For the text-containing cell, return its midpoint in (x, y) coordinate format. 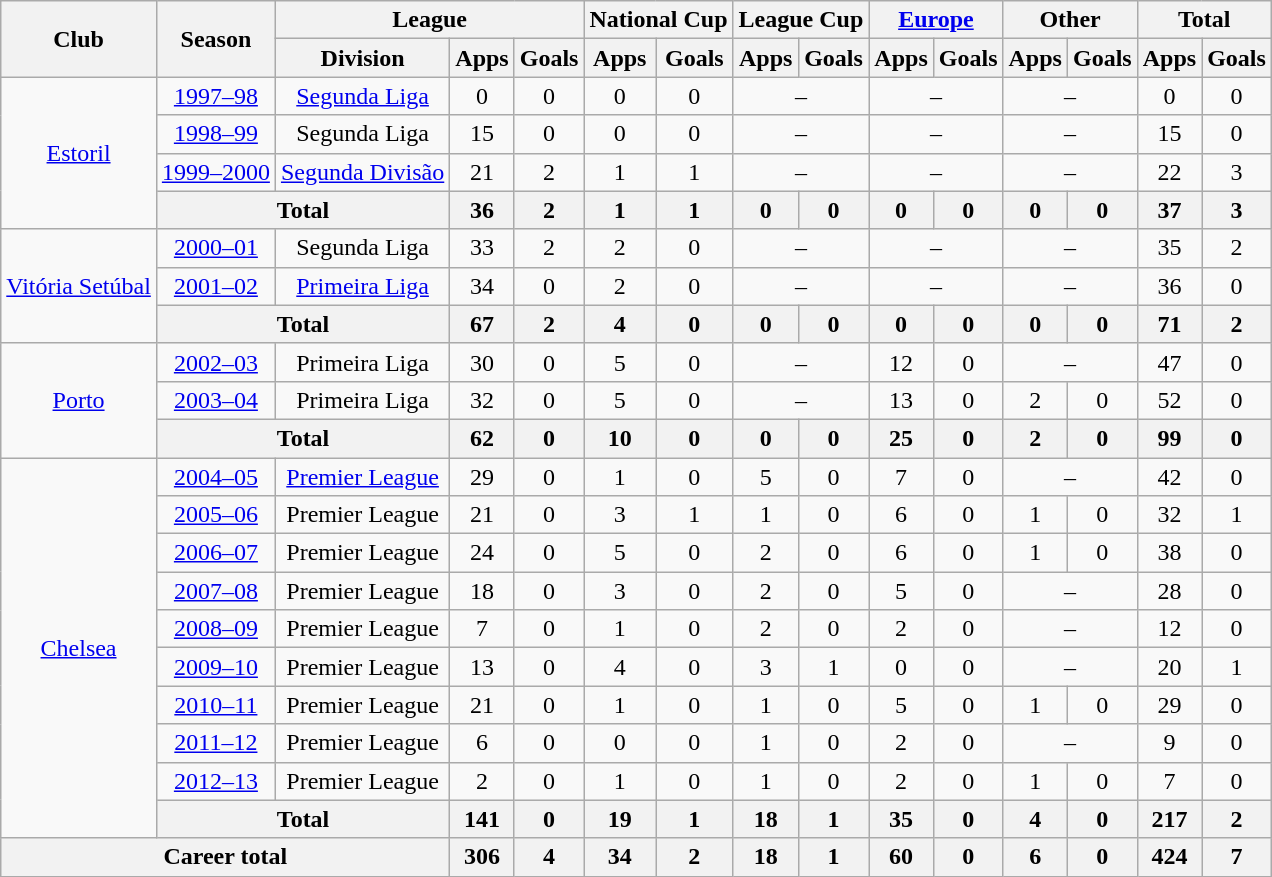
2000–01 (216, 248)
1999–2000 (216, 172)
2001–02 (216, 286)
9 (1169, 743)
217 (1169, 819)
Europe (936, 20)
Club (79, 39)
33 (482, 248)
28 (1169, 591)
306 (482, 857)
2002–03 (216, 362)
47 (1169, 362)
71 (1169, 324)
1998–99 (216, 134)
Season (216, 39)
424 (1169, 857)
2005–06 (216, 515)
League Cup (801, 20)
National Cup (658, 20)
67 (482, 324)
Other (1070, 20)
52 (1169, 400)
2012–13 (216, 781)
20 (1169, 667)
1997–98 (216, 96)
2008–09 (216, 629)
38 (1169, 553)
2011–12 (216, 743)
30 (482, 362)
62 (482, 438)
2009–10 (216, 667)
Porto (79, 400)
Vitória Setúbal (79, 286)
10 (620, 438)
Segunda Divisão (362, 172)
37 (1169, 210)
Division (362, 58)
2007–08 (216, 591)
141 (482, 819)
19 (620, 819)
24 (482, 553)
Estoril (79, 153)
22 (1169, 172)
Chelsea (79, 648)
Career total (226, 857)
2006–07 (216, 553)
99 (1169, 438)
2004–05 (216, 477)
42 (1169, 477)
2010–11 (216, 705)
25 (901, 438)
2003–04 (216, 400)
60 (901, 857)
League (430, 20)
